For the text-containing cell, return its midpoint in [x, y] coordinate format. 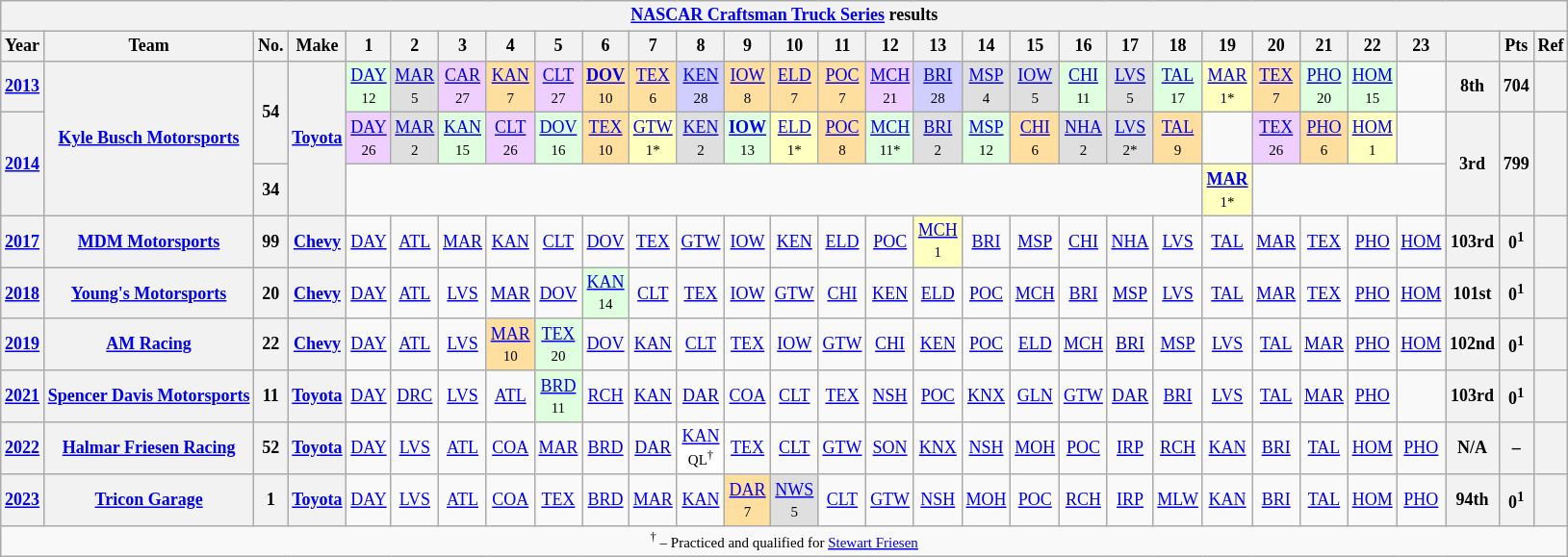
BRI2 [938, 139]
2017 [23, 241]
BRD11 [558, 396]
KAN14 [606, 293]
ELD7 [794, 87]
IOW5 [1036, 87]
2019 [23, 344]
Team [148, 46]
102nd [1473, 344]
2021 [23, 396]
23 [1421, 46]
DOV10 [606, 87]
KEN2 [701, 139]
MAR2 [415, 139]
IOW13 [748, 139]
POC8 [842, 139]
MSP4 [986, 87]
Tricon Garage [148, 500]
799 [1516, 164]
ELD1* [794, 139]
MLW [1178, 500]
MCH11* [890, 139]
34 [271, 190]
2 [415, 46]
LVS2* [1130, 139]
PHO6 [1324, 139]
TEX10 [606, 139]
DRC [415, 396]
– [1516, 448]
KAN15 [463, 139]
8th [1473, 87]
19 [1227, 46]
HOM15 [1373, 87]
TEX20 [558, 344]
18 [1178, 46]
7 [653, 46]
TAL17 [1178, 87]
2022 [23, 448]
MCH1 [938, 241]
16 [1084, 46]
† – Practiced and qualified for Stewart Friesen [784, 542]
Young's Motorsports [148, 293]
13 [938, 46]
101st [1473, 293]
KAN7 [510, 87]
9 [748, 46]
MAR5 [415, 87]
MSP12 [986, 139]
99 [271, 241]
3rd [1473, 164]
15 [1036, 46]
GLN [1036, 396]
IOW8 [748, 87]
94th [1473, 500]
HOM1 [1373, 139]
14 [986, 46]
TEX6 [653, 87]
NWS5 [794, 500]
MAR10 [510, 344]
MCH21 [890, 87]
NHA [1130, 241]
2023 [23, 500]
12 [890, 46]
704 [1516, 87]
NASCAR Craftsman Truck Series results [784, 15]
CLT26 [510, 139]
6 [606, 46]
SON [890, 448]
BRI28 [938, 87]
Pts [1516, 46]
3 [463, 46]
KANQL† [701, 448]
10 [794, 46]
CLT27 [558, 87]
CHI11 [1084, 87]
TAL9 [1178, 139]
NHA2 [1084, 139]
Kyle Busch Motorsports [148, 139]
N/A [1473, 448]
Halmar Friesen Racing [148, 448]
AM Racing [148, 344]
8 [701, 46]
MDM Motorsports [148, 241]
DAY26 [369, 139]
CHI6 [1036, 139]
POC7 [842, 87]
No. [271, 46]
GTW1* [653, 139]
4 [510, 46]
5 [558, 46]
PHO20 [1324, 87]
Spencer Davis Motorsports [148, 396]
DAR7 [748, 500]
TEX26 [1276, 139]
Ref [1551, 46]
2013 [23, 87]
LVS5 [1130, 87]
Make [318, 46]
DOV16 [558, 139]
52 [271, 448]
CAR27 [463, 87]
2014 [23, 164]
DAY12 [369, 87]
KEN28 [701, 87]
TEX7 [1276, 87]
2018 [23, 293]
21 [1324, 46]
17 [1130, 46]
54 [271, 112]
Year [23, 46]
